From the cell containing the given text, extract its center point as (x, y) coordinate. 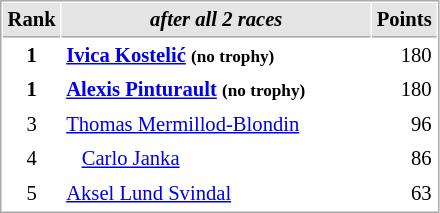
Points (404, 20)
Carlo Janka (216, 158)
63 (404, 194)
96 (404, 124)
after all 2 races (216, 20)
Ivica Kostelić (no trophy) (216, 56)
Aksel Lund Svindal (216, 194)
Rank (32, 20)
4 (32, 158)
3 (32, 124)
86 (404, 158)
Thomas Mermillod-Blondin (216, 124)
5 (32, 194)
Alexis Pinturault (no trophy) (216, 90)
